From the cell containing the given text, extract its center point as (X, Y) coordinate. 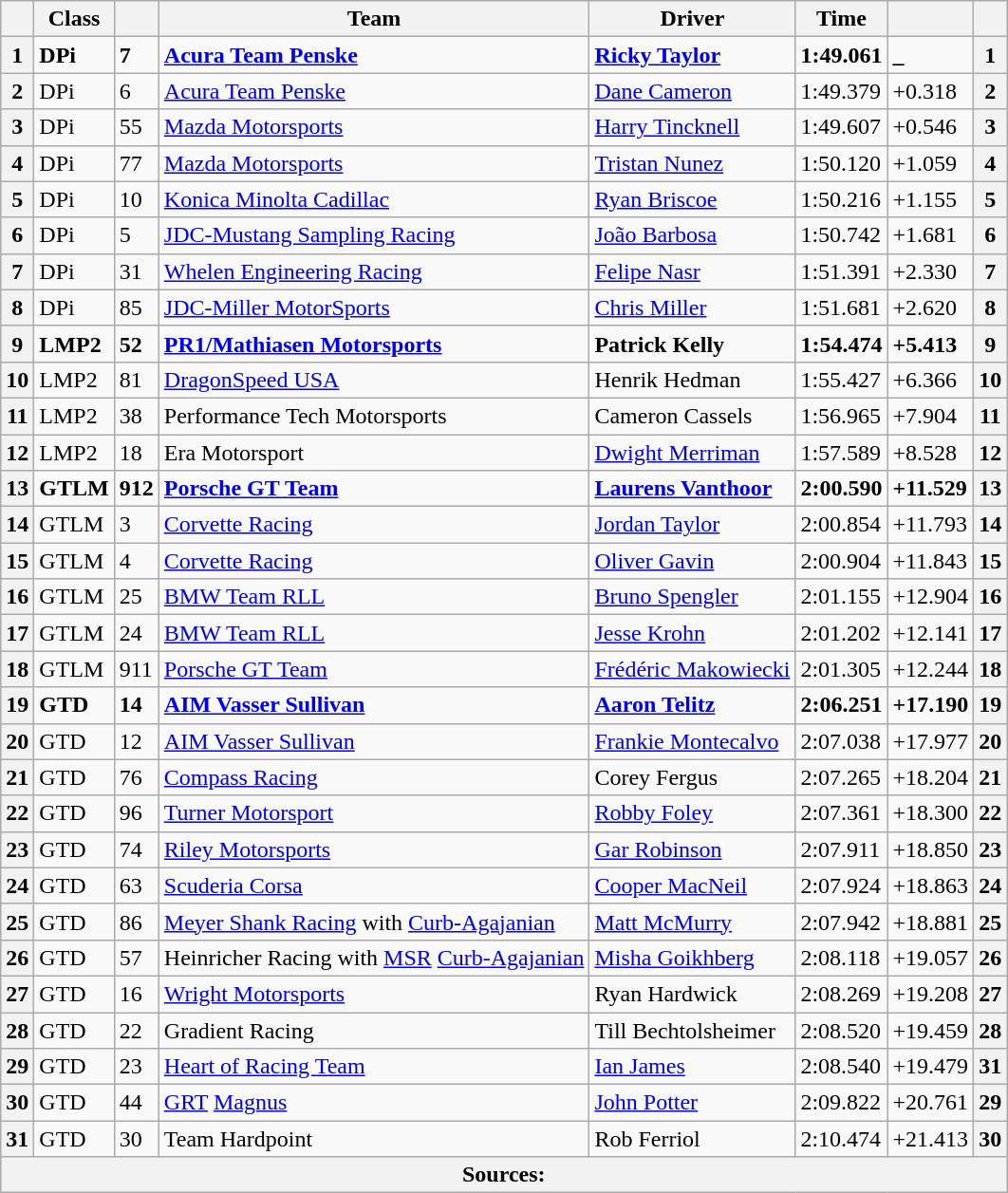
1:49.379 (841, 91)
Driver (693, 19)
GRT Magnus (374, 1103)
Robby Foley (693, 813)
2:00.590 (841, 489)
+17.190 (930, 705)
1:49.607 (841, 127)
+11.529 (930, 489)
81 (137, 380)
+21.413 (930, 1139)
Oliver Gavin (693, 561)
1:57.589 (841, 453)
+19.057 (930, 958)
Scuderia Corsa (374, 885)
2:07.924 (841, 885)
Jordan Taylor (693, 525)
Turner Motorsport (374, 813)
Compass Racing (374, 777)
+18.300 (930, 813)
2:08.269 (841, 994)
74 (137, 849)
912 (137, 489)
Whelen Engineering Racing (374, 271)
Ryan Briscoe (693, 199)
Dane Cameron (693, 91)
2:10.474 (841, 1139)
1:49.061 (841, 55)
+2.330 (930, 271)
+11.843 (930, 561)
76 (137, 777)
Dwight Merriman (693, 453)
86 (137, 922)
1:50.742 (841, 235)
João Barbosa (693, 235)
Riley Motorsports (374, 849)
Team Hardpoint (374, 1139)
2:08.118 (841, 958)
Chris Miller (693, 308)
+2.620 (930, 308)
+19.479 (930, 1067)
Bruno Spengler (693, 597)
2:01.202 (841, 633)
JDC-Miller MotorSports (374, 308)
1:50.216 (841, 199)
Henrik Hedman (693, 380)
+0.546 (930, 127)
+18.204 (930, 777)
2:00.854 (841, 525)
Frédéric Makowiecki (693, 669)
Rob Ferriol (693, 1139)
+1.681 (930, 235)
2:01.305 (841, 669)
2:01.155 (841, 597)
_ (930, 55)
Sources: (504, 1175)
2:07.911 (841, 849)
+20.761 (930, 1103)
+19.459 (930, 1030)
2:07.942 (841, 922)
Konica Minolta Cadillac (374, 199)
1:50.120 (841, 163)
+6.366 (930, 380)
2:09.822 (841, 1103)
2:06.251 (841, 705)
77 (137, 163)
+12.904 (930, 597)
+12.244 (930, 669)
Meyer Shank Racing with Curb-Agajanian (374, 922)
Time (841, 19)
Till Bechtolsheimer (693, 1030)
Heinricher Racing with MSR Curb-Agajanian (374, 958)
55 (137, 127)
+1.155 (930, 199)
Misha Goikhberg (693, 958)
Ricky Taylor (693, 55)
+1.059 (930, 163)
Aaron Telitz (693, 705)
Team (374, 19)
+18.850 (930, 849)
+18.863 (930, 885)
JDC-Mustang Sampling Racing (374, 235)
Gradient Racing (374, 1030)
Performance Tech Motorsports (374, 416)
Felipe Nasr (693, 271)
Frankie Montecalvo (693, 741)
Laurens Vanthoor (693, 489)
John Potter (693, 1103)
Corey Fergus (693, 777)
+8.528 (930, 453)
Harry Tincknell (693, 127)
+19.208 (930, 994)
Matt McMurry (693, 922)
Gar Robinson (693, 849)
63 (137, 885)
1:56.965 (841, 416)
+0.318 (930, 91)
2:07.361 (841, 813)
Wright Motorsports (374, 994)
Ryan Hardwick (693, 994)
Jesse Krohn (693, 633)
2:08.520 (841, 1030)
44 (137, 1103)
52 (137, 344)
911 (137, 669)
2:08.540 (841, 1067)
1:54.474 (841, 344)
1:55.427 (841, 380)
+18.881 (930, 922)
Cooper MacNeil (693, 885)
96 (137, 813)
85 (137, 308)
PR1/Mathiasen Motorsports (374, 344)
57 (137, 958)
+11.793 (930, 525)
1:51.391 (841, 271)
+5.413 (930, 344)
2:07.265 (841, 777)
Class (74, 19)
Tristan Nunez (693, 163)
1:51.681 (841, 308)
Heart of Racing Team (374, 1067)
Cameron Cassels (693, 416)
38 (137, 416)
DragonSpeed USA (374, 380)
Patrick Kelly (693, 344)
2:07.038 (841, 741)
Ian James (693, 1067)
+17.977 (930, 741)
+7.904 (930, 416)
2:00.904 (841, 561)
Era Motorsport (374, 453)
+12.141 (930, 633)
